From the cell containing the given text, extract its center point as (x, y) coordinate. 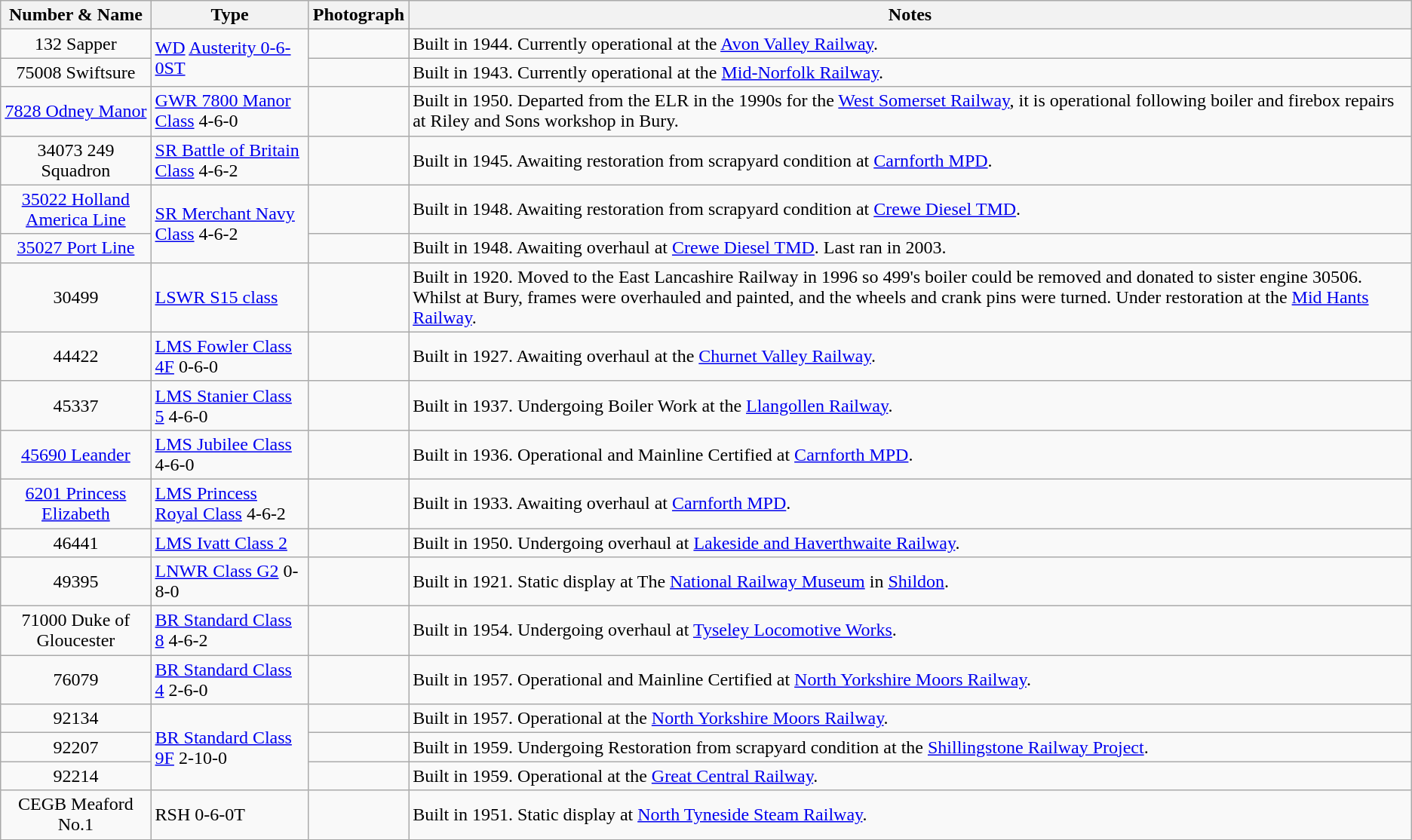
7828 Odney Manor (75, 112)
Built in 1959. Undergoing Restoration from scrapyard condition at the Shillingstone Railway Project. (910, 747)
Built in 1945. Awaiting restoration from scrapyard condition at Carnforth MPD. (910, 160)
Notes (910, 15)
RSH 0-6-0T (229, 814)
Built in 1954. Undergoing overhaul at Tyseley Locomotive Works. (910, 630)
LMS Jubilee Class 4-6-0 (229, 454)
Built in 1943. Currently operational at the Mid-Norfolk Railway. (910, 72)
46441 (75, 542)
44422 (75, 356)
Built in 1957. Operational at the North Yorkshire Moors Railway. (910, 719)
Built in 1959. Operational at the Great Central Railway. (910, 776)
BR Standard Class 8 4-6-2 (229, 630)
LMS Stanier Class 5 4-6-0 (229, 406)
Built in 1950. Undergoing overhaul at Lakeside and Haverthwaite Railway. (910, 542)
92214 (75, 776)
Built in 1957. Operational and Mainline Certified at North Yorkshire Moors Railway. (910, 680)
71000 Duke of Gloucester (75, 630)
76079 (75, 680)
LMS Fowler Class 4F 0-6-0 (229, 356)
Type (229, 15)
LMS Ivatt Class 2 (229, 542)
45690 Leander (75, 454)
Photograph (358, 15)
Built in 1951. Static display at North Tyneside Steam Railway. (910, 814)
75008 Swiftsure (75, 72)
35022 Holland America Line (75, 210)
GWR 7800 Manor Class 4-6-0 (229, 112)
WD Austerity 0-6-0ST (229, 58)
49395 (75, 582)
92207 (75, 747)
Built in 1936. Operational and Mainline Certified at Carnforth MPD. (910, 454)
132 Sapper (75, 44)
Built in 1927. Awaiting overhaul at the Churnet Valley Railway. (910, 356)
35027 Port Line (75, 248)
Built in 1944. Currently operational at the Avon Valley Railway. (910, 44)
Built in 1933. Awaiting overhaul at Carnforth MPD. (910, 504)
SR Merchant Navy Class 4-6-2 (229, 223)
34073 249 Squadron (75, 160)
CEGB Meaford No.1 (75, 814)
45337 (75, 406)
6201 Princess Elizabeth (75, 504)
Built in 1948. Awaiting overhaul at Crewe Diesel TMD. Last ran in 2003. (910, 248)
LSWR S15 class (229, 297)
Number & Name (75, 15)
BR Standard Class 4 2-6-0 (229, 680)
Built in 1921. Static display at The National Railway Museum in Shildon. (910, 582)
LMS Princess Royal Class 4-6-2 (229, 504)
30499 (75, 297)
Built in 1948. Awaiting restoration from scrapyard condition at Crewe Diesel TMD. (910, 210)
Built in 1937. Undergoing Boiler Work at the Llangollen Railway. (910, 406)
LNWR Class G2 0-8-0 (229, 582)
SR Battle of Britain Class 4-6-2 (229, 160)
92134 (75, 719)
BR Standard Class 9F 2-10-0 (229, 747)
